Determine the [X, Y] coordinate at the center of the cell enclosing the given text.  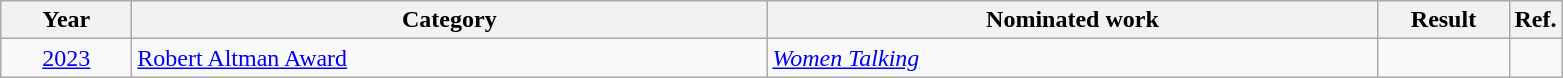
2023 [66, 58]
Year [66, 20]
Ref. [1536, 20]
Result [1444, 20]
Women Talking [1072, 58]
Robert Altman Award [450, 58]
Category [450, 20]
Nominated work [1072, 20]
